Extract the [X, Y] coordinate from the center of the cell holding the provided text.  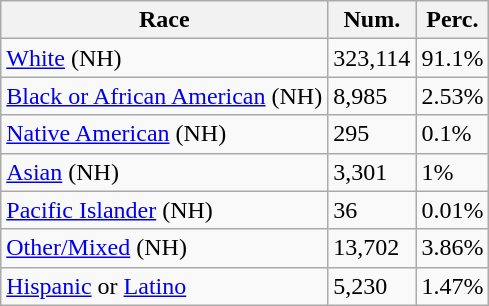
323,114 [372, 58]
2.53% [452, 96]
8,985 [372, 96]
Num. [372, 20]
5,230 [372, 286]
36 [372, 210]
Asian (NH) [164, 172]
Other/Mixed (NH) [164, 248]
White (NH) [164, 58]
0.01% [452, 210]
Race [164, 20]
Hispanic or Latino [164, 286]
3,301 [372, 172]
Pacific Islander (NH) [164, 210]
0.1% [452, 134]
1% [452, 172]
3.86% [452, 248]
Perc. [452, 20]
295 [372, 134]
91.1% [452, 58]
13,702 [372, 248]
Black or African American (NH) [164, 96]
Native American (NH) [164, 134]
1.47% [452, 286]
